Output the [X, Y] coordinate of the center of the cell containing the given text.  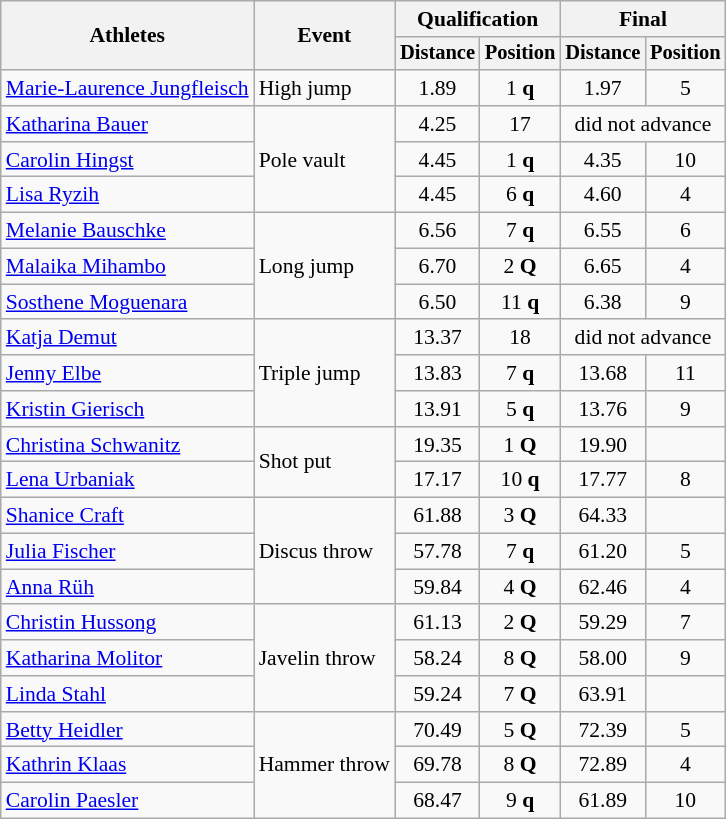
Discus throw [324, 552]
Malaika Mihambo [128, 267]
Pole vault [324, 160]
Anna Rüh [128, 587]
Christina Schwanitz [128, 445]
57.78 [438, 552]
Qualification [478, 19]
61.89 [602, 801]
1.97 [602, 88]
6.65 [602, 267]
62.46 [602, 587]
Linda Stahl [128, 694]
Lisa Ryzih [128, 195]
Kristin Gierisch [128, 409]
Marie-Laurence Jungfleisch [128, 88]
6.70 [438, 267]
17.77 [602, 480]
Lena Urbaniak [128, 480]
13.37 [438, 338]
Shot put [324, 462]
61.20 [602, 552]
63.91 [602, 694]
10 q [520, 480]
8 [685, 480]
4.60 [602, 195]
4.35 [602, 160]
19.90 [602, 445]
4 Q [520, 587]
6.38 [602, 302]
Jenny Elbe [128, 373]
5 q [520, 409]
59.29 [602, 623]
Katharina Molitor [128, 658]
59.24 [438, 694]
Sosthene Moguenara [128, 302]
58.24 [438, 658]
Christin Hussong [128, 623]
Hammer throw [324, 766]
11 q [520, 302]
72.89 [602, 765]
17.17 [438, 480]
6.56 [438, 231]
6.50 [438, 302]
61.13 [438, 623]
Event [324, 36]
70.49 [438, 730]
6.55 [602, 231]
13.68 [602, 373]
5 Q [520, 730]
11 [685, 373]
17 [520, 124]
6 q [520, 195]
72.39 [602, 730]
18 [520, 338]
19.35 [438, 445]
3 Q [520, 516]
59.84 [438, 587]
Long jump [324, 266]
Julia Fischer [128, 552]
Carolin Paesler [128, 801]
Katharina Bauer [128, 124]
Kathrin Klaas [128, 765]
69.78 [438, 765]
61.88 [438, 516]
High jump [324, 88]
Athletes [128, 36]
13.83 [438, 373]
Katja Demut [128, 338]
Final [642, 19]
7 Q [520, 694]
9 q [520, 801]
Betty Heidler [128, 730]
Javelin throw [324, 658]
1.89 [438, 88]
Carolin Hingst [128, 160]
64.33 [602, 516]
4.25 [438, 124]
13.76 [602, 409]
Shanice Craft [128, 516]
1 Q [520, 445]
68.47 [438, 801]
6 [685, 231]
58.00 [602, 658]
Melanie Bauschke [128, 231]
Triple jump [324, 374]
7 [685, 623]
13.91 [438, 409]
